Scan for the cell matching the given text and deliver its (x, y) coordinate at center. 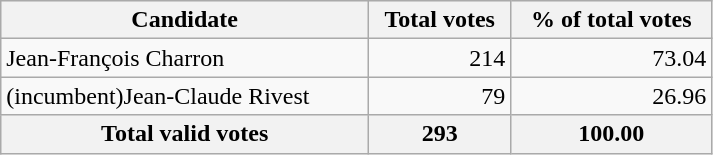
73.04 (612, 58)
% of total votes (612, 20)
Total valid votes (185, 134)
Jean-François Charron (185, 58)
(incumbent)Jean-Claude Rivest (185, 96)
26.96 (612, 96)
79 (440, 96)
214 (440, 58)
Candidate (185, 20)
293 (440, 134)
100.00 (612, 134)
Total votes (440, 20)
